Pinpoint the cell where the given text exists, returning its [X, Y] midpoint coordinate. 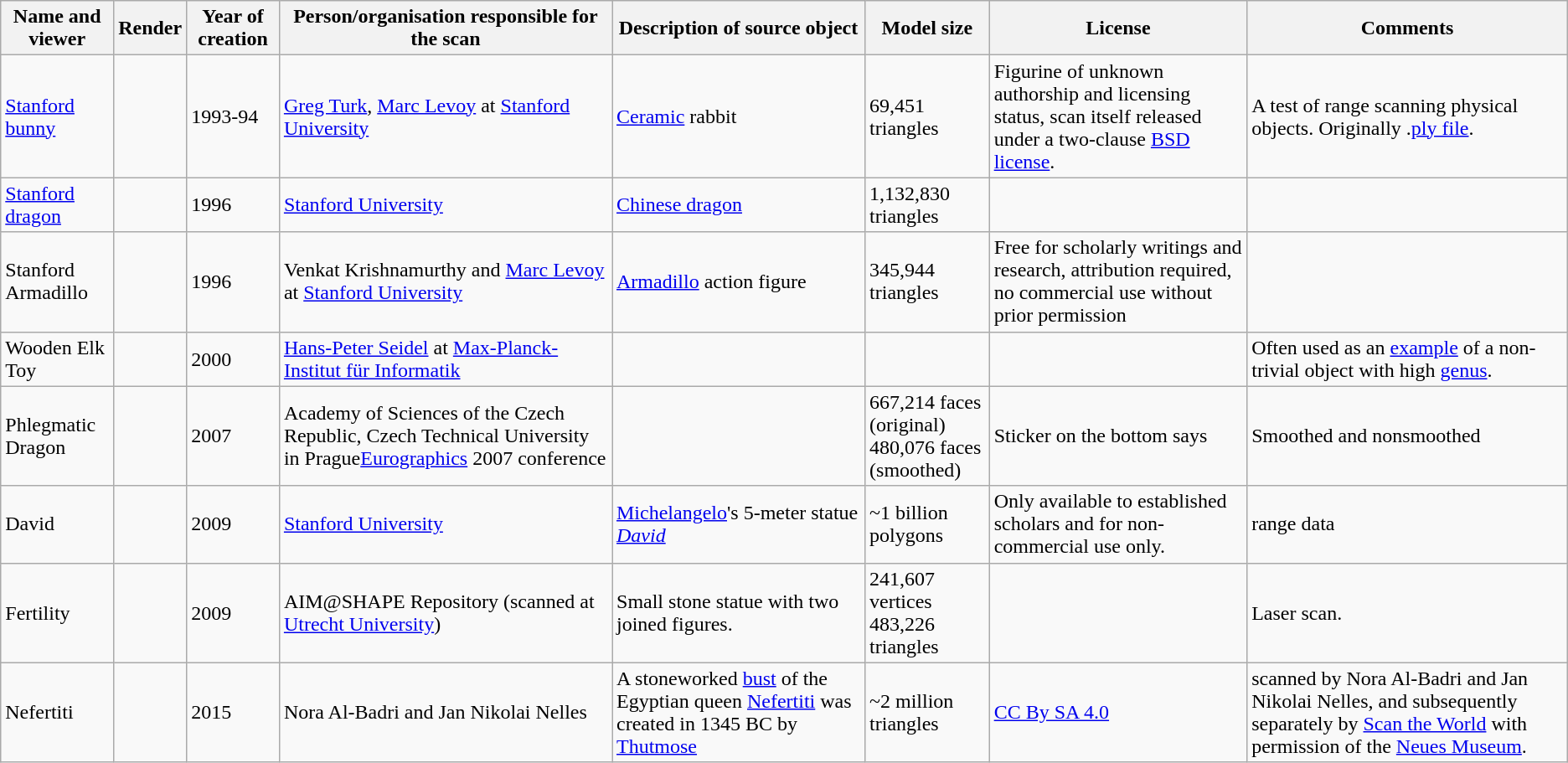
69,451 triangles [928, 116]
Greg Turk, Marc Levoy at Stanford University [446, 116]
667,214 faces (original)480,076 faces (smoothed) [928, 436]
~1 billion polygons [928, 524]
AIM@SHAPE Repository (scanned at Utrecht University) [446, 613]
Fertility [57, 613]
Wooden Elk Toy [57, 358]
Free for scholarly writings and research, attribution required, no commercial use without prior permission [1118, 281]
Name and viewer [57, 28]
A stoneworked bust of the Egyptian queen Nefertiti was created in 1345 BC by Thutmose [738, 712]
Sticker on the bottom says [1118, 436]
Chinese dragon [738, 204]
Nefertiti [57, 712]
Nora Al-Badri and Jan Nikolai Nelles [446, 712]
range data [1407, 524]
CC By SA 4.0 [1118, 712]
Phlegmatic Dragon [57, 436]
Venkat Krishnamurthy and Marc Levoy at Stanford University [446, 281]
2000 [233, 358]
Person/organisation responsible for the scan [446, 28]
1,132,830 triangles [928, 204]
Only available to established scholars and for non-commercial use only. [1118, 524]
Stanford dragon [57, 204]
2007 [233, 436]
Model size [928, 28]
Often used as an example of a non-trivial object with high genus. [1407, 358]
Year of creation [233, 28]
345,944 triangles [928, 281]
1993-94 [233, 116]
2015 [233, 712]
Academy of Sciences of the Czech Republic, Czech Technical University in PragueEurographics 2007 conference [446, 436]
License [1118, 28]
Comments [1407, 28]
Armadillo action figure [738, 281]
~2 million triangles [928, 712]
Ceramic rabbit [738, 116]
241,607 vertices483,226 triangles [928, 613]
A test of range scanning physical objects. Originally .ply file. [1407, 116]
Smoothed and nonsmoothed [1407, 436]
Stanford bunny [57, 116]
Hans-Peter Seidel at Max-Planck-Institut für Informatik [446, 358]
Michelangelo's 5-meter statue David [738, 524]
Small stone statue with two joined figures. [738, 613]
Stanford Armadillo [57, 281]
Description of source object [738, 28]
David [57, 524]
scanned by Nora Al-Badri and Jan Nikolai Nelles, and subsequently separately by Scan the World with permission of the Neues Museum. [1407, 712]
Render [151, 28]
Figurine of unknown authorship and licensing status, scan itself released under a two-clause BSD license. [1118, 116]
Laser scan. [1407, 613]
